Provide the [x, y] coordinate of the cell's center where the given text is located.  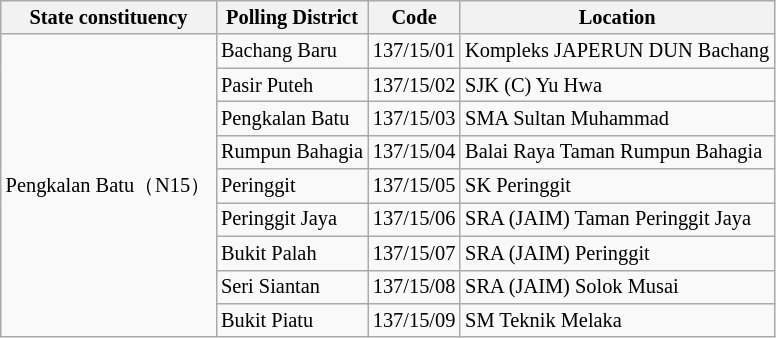
Balai Raya Taman Rumpun Bahagia [617, 152]
137/15/05 [414, 186]
Code [414, 17]
Pasir Puteh [292, 85]
Polling District [292, 17]
Peringgit [292, 186]
Bukit Palah [292, 253]
State constituency [108, 17]
Pengkalan Batu（N15） [108, 186]
SM Teknik Melaka [617, 320]
SJK (C) Yu Hwa [617, 85]
Peringgit Jaya [292, 219]
137/15/09 [414, 320]
SMA Sultan Muhammad [617, 118]
SRA (JAIM) Peringgit [617, 253]
SK Peringgit [617, 186]
SRA (JAIM) Solok Musai [617, 287]
137/15/08 [414, 287]
137/15/02 [414, 85]
Seri Siantan [292, 287]
Kompleks JAPERUN DUN Bachang [617, 51]
137/15/01 [414, 51]
SRA (JAIM) Taman Peringgit Jaya [617, 219]
Bukit Piatu [292, 320]
137/15/07 [414, 253]
Pengkalan Batu [292, 118]
Location [617, 17]
Rumpun Bahagia [292, 152]
137/15/03 [414, 118]
137/15/06 [414, 219]
137/15/04 [414, 152]
Bachang Baru [292, 51]
